From the cell containing the given text, extract its center point as (X, Y) coordinate. 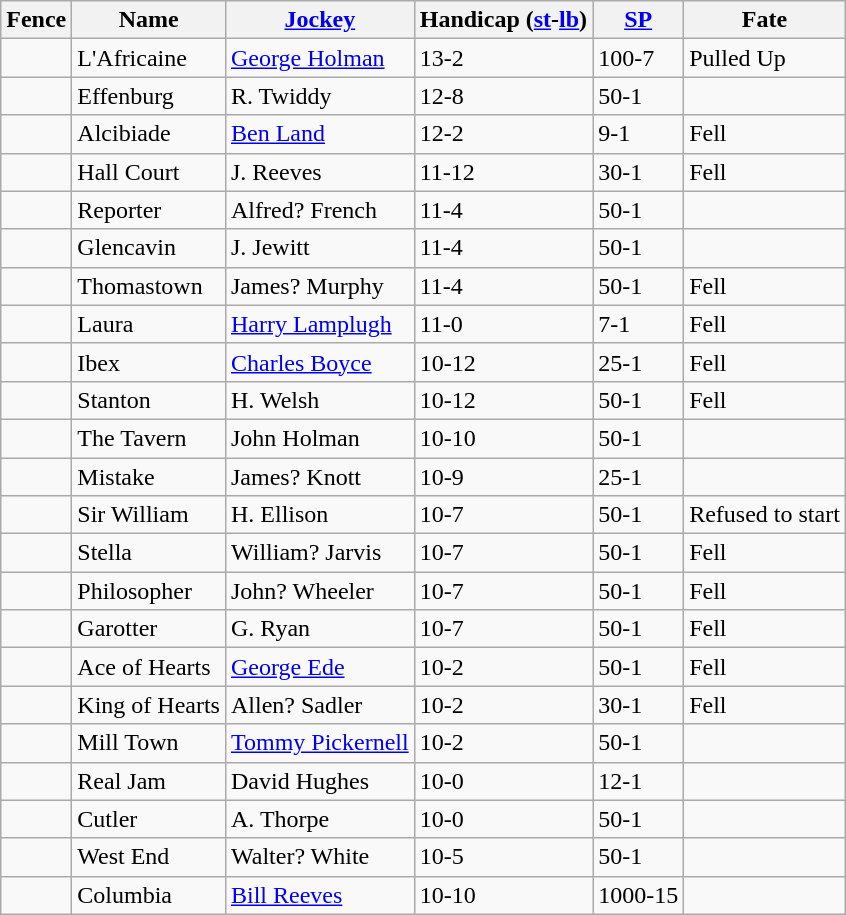
Walter? White (320, 857)
Ibex (149, 362)
George Ede (320, 667)
Jockey (320, 20)
9-1 (638, 134)
Glencavin (149, 248)
Refused to start (765, 515)
James? Murphy (320, 286)
L'Africaine (149, 58)
Stanton (149, 400)
G. Ryan (320, 629)
The Tavern (149, 438)
Ben Land (320, 134)
Sir William (149, 515)
J. Reeves (320, 172)
Cutler (149, 819)
H. Ellison (320, 515)
Tommy Pickernell (320, 743)
11-0 (503, 324)
7-1 (638, 324)
10-5 (503, 857)
West End (149, 857)
Laura (149, 324)
Philosopher (149, 591)
12-8 (503, 96)
12-1 (638, 781)
SP (638, 20)
Real Jam (149, 781)
H. Welsh (320, 400)
Alcibiade (149, 134)
100-7 (638, 58)
Thomastown (149, 286)
13-2 (503, 58)
Columbia (149, 895)
Ace of Hearts (149, 667)
William? Jarvis (320, 553)
Name (149, 20)
Reporter (149, 210)
John Holman (320, 438)
Mistake (149, 477)
11-12 (503, 172)
Garotter (149, 629)
1000-15 (638, 895)
Effenburg (149, 96)
Hall Court (149, 172)
R. Twiddy (320, 96)
Alfred? French (320, 210)
Harry Lamplugh (320, 324)
Allen? Sadler (320, 705)
A. Thorpe (320, 819)
Charles Boyce (320, 362)
James? Knott (320, 477)
10-9 (503, 477)
J. Jewitt (320, 248)
Mill Town (149, 743)
12-2 (503, 134)
George Holman (320, 58)
King of Hearts (149, 705)
Fate (765, 20)
Fence (36, 20)
Pulled Up (765, 58)
Stella (149, 553)
John? Wheeler (320, 591)
David Hughes (320, 781)
Bill Reeves (320, 895)
Handicap (st-lb) (503, 20)
